From the cell containing the given text, extract its center point as [X, Y] coordinate. 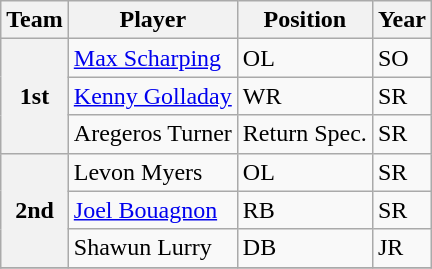
1st [35, 96]
Shawun Lurry [152, 248]
Return Spec. [304, 134]
SO [402, 58]
Kenny Golladay [152, 96]
Player [152, 20]
Position [304, 20]
Levon Myers [152, 172]
Aregeros Turner [152, 134]
Joel Bouagnon [152, 210]
Team [35, 20]
Max Scharping [152, 58]
DB [304, 248]
WR [304, 96]
2nd [35, 210]
RB [304, 210]
JR [402, 248]
Year [402, 20]
